Locate the cell with the specified text and output its [X, Y] center coordinate. 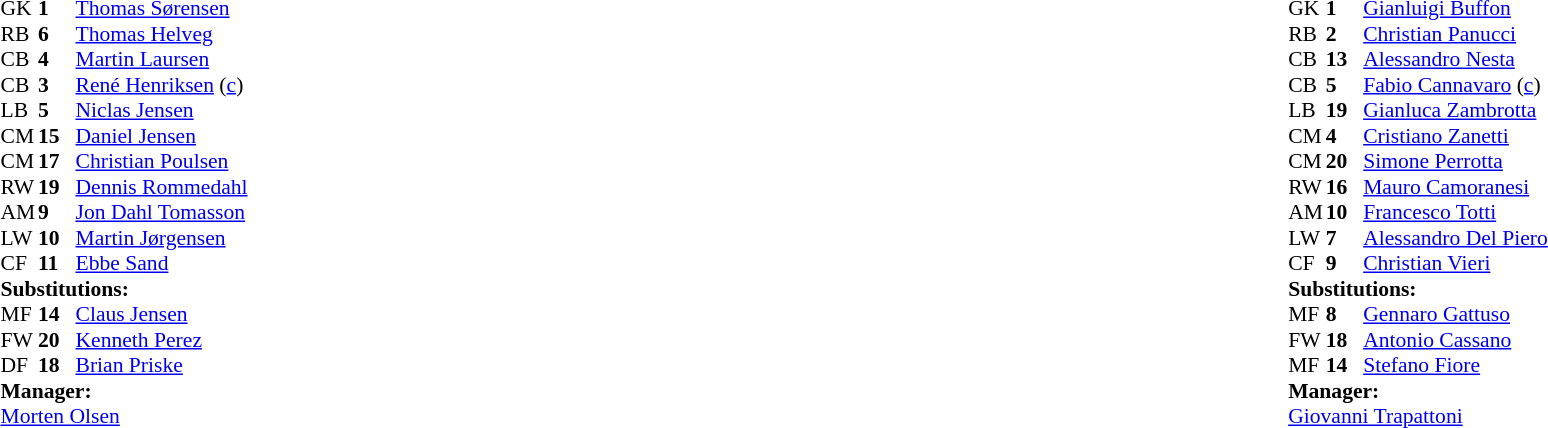
Dennis Rommedahl [162, 187]
Martin Laursen [162, 59]
DF [19, 365]
Brian Priske [162, 365]
Martin Jørgensen [162, 238]
Christian Vieri [1456, 263]
2 [1345, 34]
Antonio Cassano [1456, 340]
6 [57, 34]
Christian Poulsen [162, 161]
Francesco Totti [1456, 213]
René Henriksen (c) [162, 85]
Claus Jensen [162, 315]
8 [1345, 315]
Alessandro Nesta [1456, 59]
Ebbe Sand [162, 263]
Niclas Jensen [162, 111]
Jon Dahl Tomasson [162, 213]
Daniel Jensen [162, 136]
Stefano Fiore [1456, 365]
Christian Panucci [1456, 34]
15 [57, 136]
Gianluca Zambrotta [1456, 111]
3 [57, 85]
Alessandro Del Piero [1456, 238]
16 [1345, 187]
Fabio Cannavaro (c) [1456, 85]
Gennaro Gattuso [1456, 315]
13 [1345, 59]
Thomas Helveg [162, 34]
7 [1345, 238]
Mauro Camoranesi [1456, 187]
11 [57, 263]
Simone Perrotta [1456, 161]
Cristiano Zanetti [1456, 136]
Kenneth Perez [162, 340]
17 [57, 161]
